Locate the cell with the specified text and output its [X, Y] center coordinate. 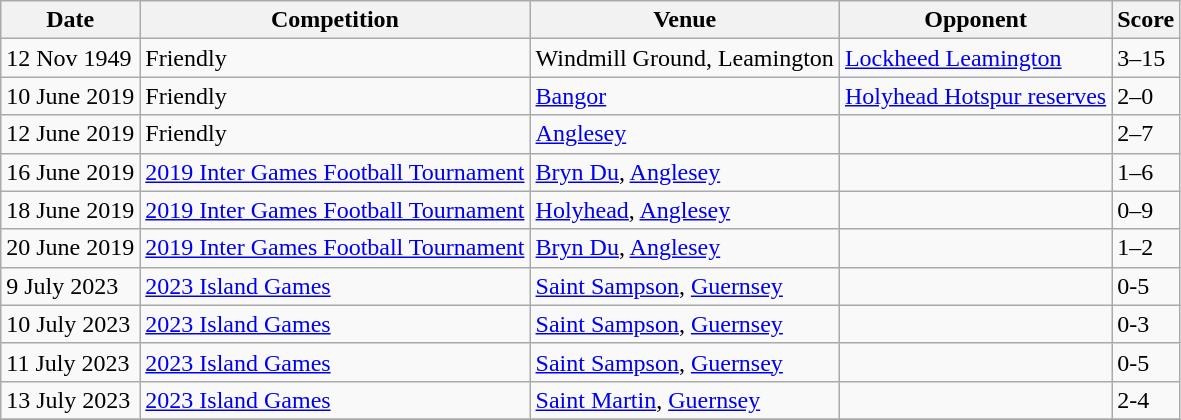
2–7 [1146, 134]
Lockheed Leamington [975, 58]
9 July 2023 [70, 286]
10 June 2019 [70, 96]
1–2 [1146, 248]
20 June 2019 [70, 248]
0–9 [1146, 210]
0-3 [1146, 324]
Bangor [684, 96]
Saint Martin, Guernsey [684, 400]
Anglesey [684, 134]
3–15 [1146, 58]
2–0 [1146, 96]
Date [70, 20]
2-4 [1146, 400]
12 Nov 1949 [70, 58]
Windmill Ground, Leamington [684, 58]
16 June 2019 [70, 172]
Score [1146, 20]
Competition [335, 20]
11 July 2023 [70, 362]
13 July 2023 [70, 400]
Holyhead Hotspur reserves [975, 96]
Holyhead, Anglesey [684, 210]
12 June 2019 [70, 134]
Venue [684, 20]
1–6 [1146, 172]
Opponent [975, 20]
10 July 2023 [70, 324]
18 June 2019 [70, 210]
